Extract the (x, y) coordinate from the center of the cell holding the provided text.  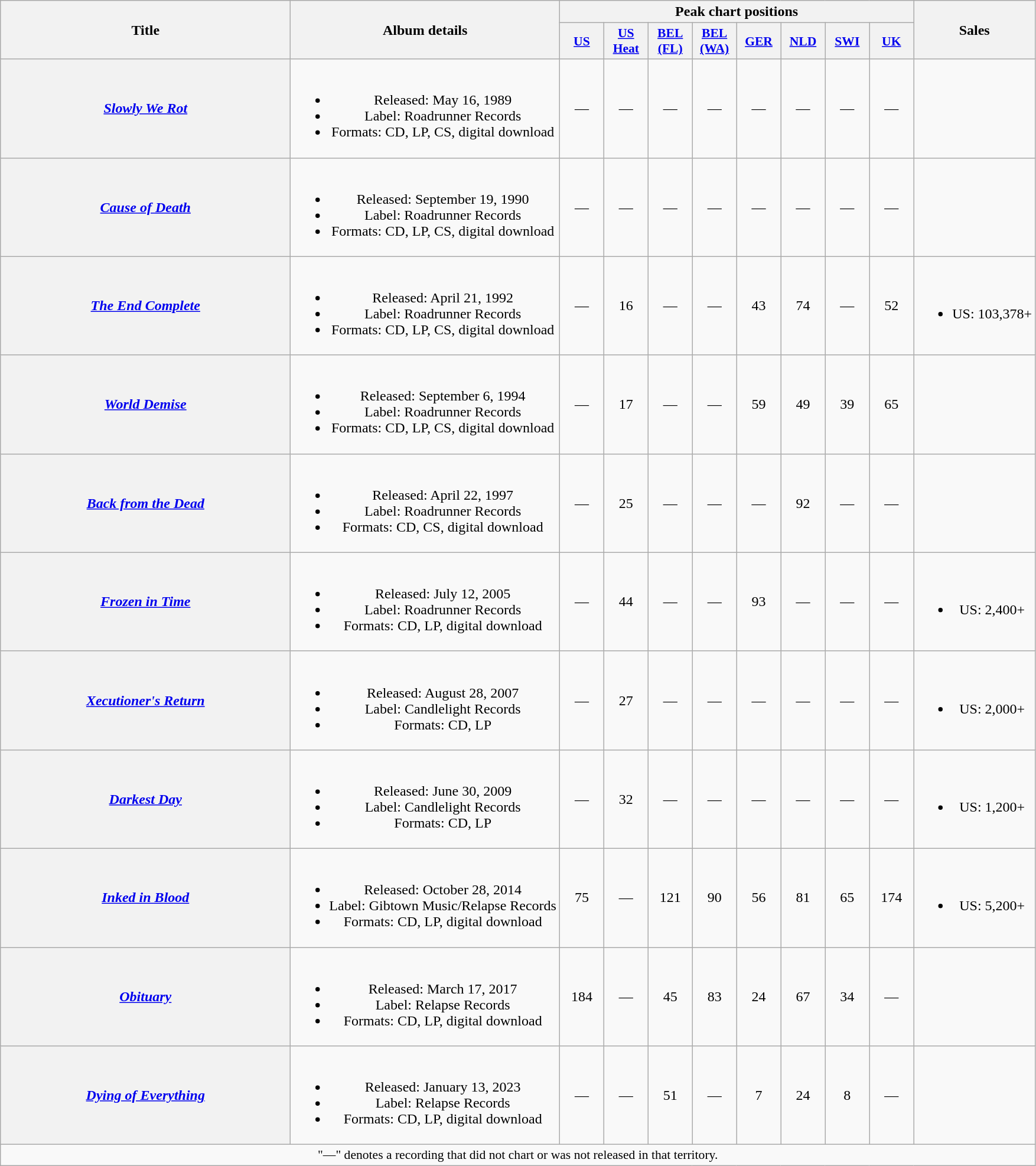
Released: June 30, 2009Label: Candlelight RecordsFormats: CD, LP (425, 799)
Peak chart positions (736, 12)
74 (803, 306)
Released: August 28, 2007Label: Candlelight RecordsFormats: CD, LP (425, 701)
US: 2,000+ (975, 701)
25 (626, 503)
Released: March 17, 2017Label: Relapse RecordsFormats: CD, LP, digital download (425, 997)
Cause of Death (145, 207)
Released: January 13, 2023Label: Relapse RecordsFormats: CD, LP, digital download (425, 1095)
81 (803, 898)
83 (715, 997)
US Heat (626, 41)
NLD (803, 41)
Released: October 28, 2014Label: Gibtown Music/Relapse RecordsFormats: CD, LP, digital download (425, 898)
Released: May 16, 1989Label: Roadrunner RecordsFormats: CD, LP, CS, digital download (425, 109)
59 (758, 404)
32 (626, 799)
BEL (FL) (670, 41)
174 (892, 898)
Released: April 21, 1992Label: Roadrunner RecordsFormats: CD, LP, CS, digital download (425, 306)
US (581, 41)
US: 103,378+ (975, 306)
92 (803, 503)
Inked in Blood (145, 898)
Dying of Everything (145, 1095)
121 (670, 898)
The End Complete (145, 306)
27 (626, 701)
90 (715, 898)
Back from the Dead (145, 503)
Darkest Day (145, 799)
US: 2,400+ (975, 601)
Frozen in Time (145, 601)
Released: July 12, 2005Label: Roadrunner RecordsFormats: CD, LP, digital download (425, 601)
Slowly We Rot (145, 109)
Obituary (145, 997)
184 (581, 997)
51 (670, 1095)
UK (892, 41)
SWI (847, 41)
93 (758, 601)
43 (758, 306)
Released: April 22, 1997Label: Roadrunner RecordsFormats: CD, CS, digital download (425, 503)
8 (847, 1095)
52 (892, 306)
16 (626, 306)
49 (803, 404)
US: 1,200+ (975, 799)
GER (758, 41)
US: 5,200+ (975, 898)
39 (847, 404)
Released: September 6, 1994Label: Roadrunner RecordsFormats: CD, LP, CS, digital download (425, 404)
67 (803, 997)
Xecutioner's Return (145, 701)
Released: September 19, 1990Label: Roadrunner RecordsFormats: CD, LP, CS, digital download (425, 207)
BEL (WA) (715, 41)
Sales (975, 30)
"—" denotes a recording that did not chart or was not released in that territory. (518, 1155)
45 (670, 997)
17 (626, 404)
34 (847, 997)
Title (145, 30)
44 (626, 601)
World Demise (145, 404)
56 (758, 898)
75 (581, 898)
7 (758, 1095)
Album details (425, 30)
